Detect which cell encompasses the target text, then output its [x, y] center coordinate. 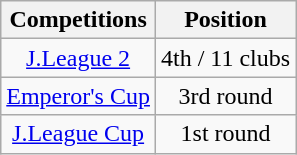
4th / 11 clubs [225, 58]
Competitions [78, 20]
J.League 2 [78, 58]
3rd round [225, 96]
Emperor's Cup [78, 96]
J.League Cup [78, 134]
1st round [225, 134]
Position [225, 20]
